From the cell containing the given text, extract its center point as (X, Y) coordinate. 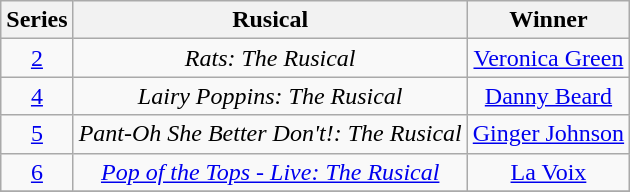
4 (37, 96)
La Voix (548, 172)
Rusical (270, 20)
Lairy Poppins: The Rusical (270, 96)
Veronica Green (548, 58)
6 (37, 172)
5 (37, 134)
Danny Beard (548, 96)
Pant-Oh She Better Don't!: The Rusical (270, 134)
Ginger Johnson (548, 134)
Series (37, 20)
Pop of the Tops - Live: The Rusical (270, 172)
Winner (548, 20)
2 (37, 58)
Rats: The Rusical (270, 58)
